Extract the (x, y) coordinate from the center of the cell holding the provided text.  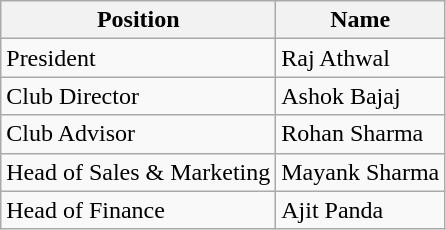
Raj Athwal (360, 58)
President (138, 58)
Head of Sales & Marketing (138, 172)
Rohan Sharma (360, 134)
Club Advisor (138, 134)
Name (360, 20)
Head of Finance (138, 210)
Mayank Sharma (360, 172)
Club Director (138, 96)
Ajit Panda (360, 210)
Ashok Bajaj (360, 96)
Position (138, 20)
